Return the (x, y) coordinate for the center point of the cell that contains the specified text.  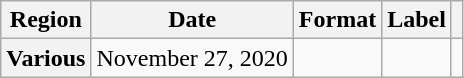
Various (46, 58)
Label (417, 20)
Format (337, 20)
Region (46, 20)
Date (192, 20)
November 27, 2020 (192, 58)
